Scan for the cell matching the given text and deliver its (X, Y) coordinate at center. 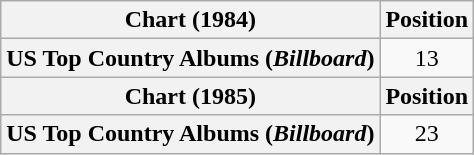
Chart (1985) (190, 96)
23 (427, 134)
Chart (1984) (190, 20)
13 (427, 58)
